Locate the cell with the specified text and output its [X, Y] center coordinate. 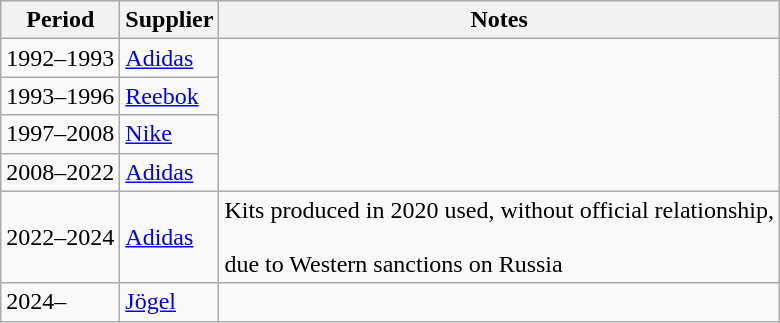
Kits produced in 2020 used, without official relationship,due to Western sanctions on Russia [500, 237]
Reebok [170, 96]
2022–2024 [60, 237]
Period [60, 20]
Notes [500, 20]
Nike [170, 134]
1993–1996 [60, 96]
1992–1993 [60, 58]
Supplier [170, 20]
1997–2008 [60, 134]
2008–2022 [60, 172]
Jögel [170, 302]
2024– [60, 302]
